Scan for the cell matching the given text and deliver its (X, Y) coordinate at center. 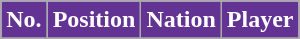
Position (94, 20)
No. (24, 20)
Nation (181, 20)
Player (260, 20)
